From the cell containing the given text, extract its center point as (X, Y) coordinate. 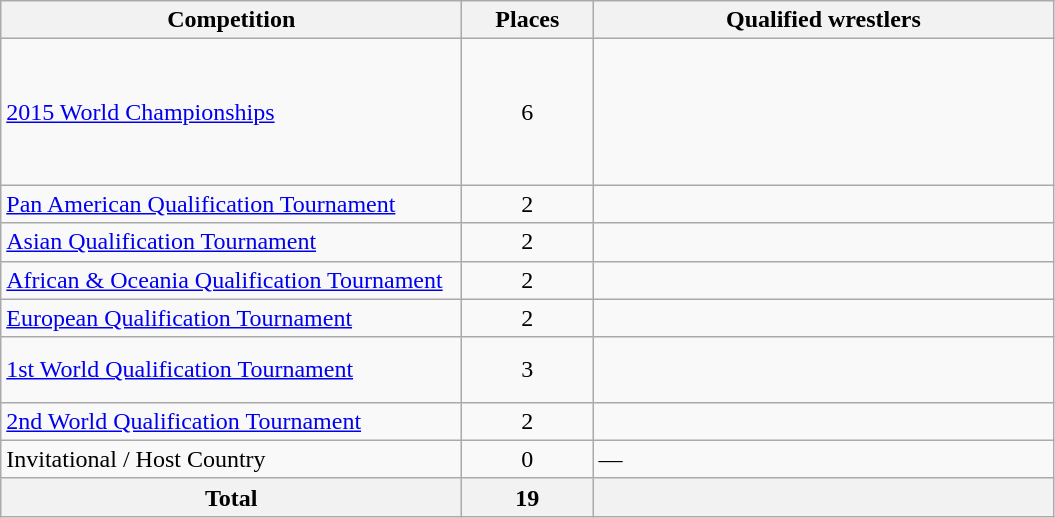
2015 World Championships (232, 112)
3 (528, 370)
Asian Qualification Tournament (232, 242)
19 (528, 497)
Invitational / Host Country (232, 459)
2nd World Qualification Tournament (232, 421)
6 (528, 112)
0 (528, 459)
Qualified wrestlers (824, 20)
European Qualification Tournament (232, 318)
Places (528, 20)
1st World Qualification Tournament (232, 370)
Competition (232, 20)
— (824, 459)
African & Oceania Qualification Tournament (232, 280)
Pan American Qualification Tournament (232, 204)
Total (232, 497)
